Identify which cell holds the provided text, then report its (x, y) central coordinate. 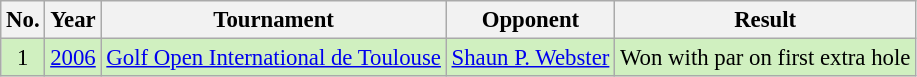
Golf Open International de Toulouse (274, 58)
Shaun P. Webster (530, 58)
2006 (73, 58)
Tournament (274, 20)
Opponent (530, 20)
Won with par on first extra hole (766, 58)
Result (766, 20)
1 (23, 58)
No. (23, 20)
Year (73, 20)
